For the text-containing cell, return its midpoint in (X, Y) coordinate format. 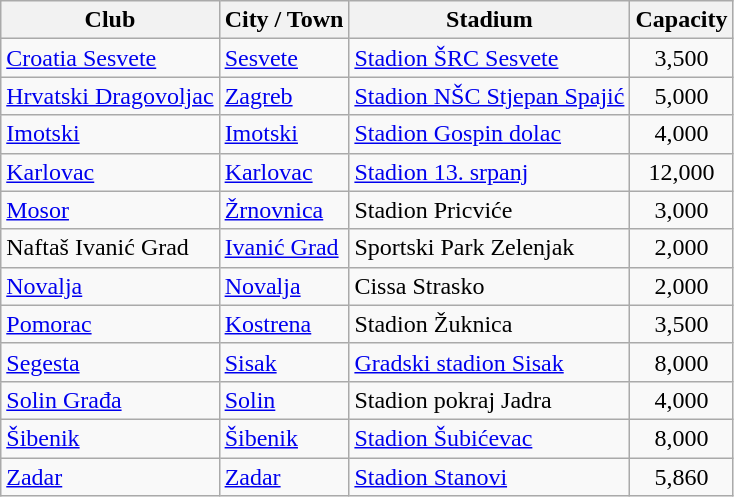
Stadium (490, 20)
Stadion Stanovi (490, 477)
Croatia Sesvete (110, 58)
5,000 (682, 96)
Segesta (110, 362)
3,000 (682, 210)
Ivanić Grad (284, 248)
Mosor (110, 210)
Stadion Žuknica (490, 324)
Sisak (284, 362)
Solin Građa (110, 400)
12,000 (682, 172)
Sportski Park Zelenjak (490, 248)
Capacity (682, 20)
Sesvete (284, 58)
Stadion Pricviće (490, 210)
Stadion pokraj Jadra (490, 400)
Stadion 13. srpanj (490, 172)
Stadion Gospin dolac (490, 134)
5,860 (682, 477)
Club (110, 20)
Solin (284, 400)
Gradski stadion Sisak (490, 362)
Stadion ŠRC Sesvete (490, 58)
Zagreb (284, 96)
City / Town (284, 20)
Naftaš Ivanić Grad (110, 248)
Pomorac (110, 324)
Stadion Šubićevac (490, 438)
Žrnovnica (284, 210)
Stadion NŠC Stjepan Spajić (490, 96)
Kostrena (284, 324)
Cissa Strasko (490, 286)
Hrvatski Dragovoljac (110, 96)
